Return (X, Y) of the center of cell containing provided text 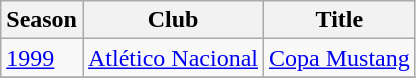
Club (172, 20)
Title (340, 20)
Atlético Nacional (172, 58)
Copa Mustang (340, 58)
1999 (42, 58)
Season (42, 20)
